Extract the [x, y] coordinate from the center of the cell holding the provided text.  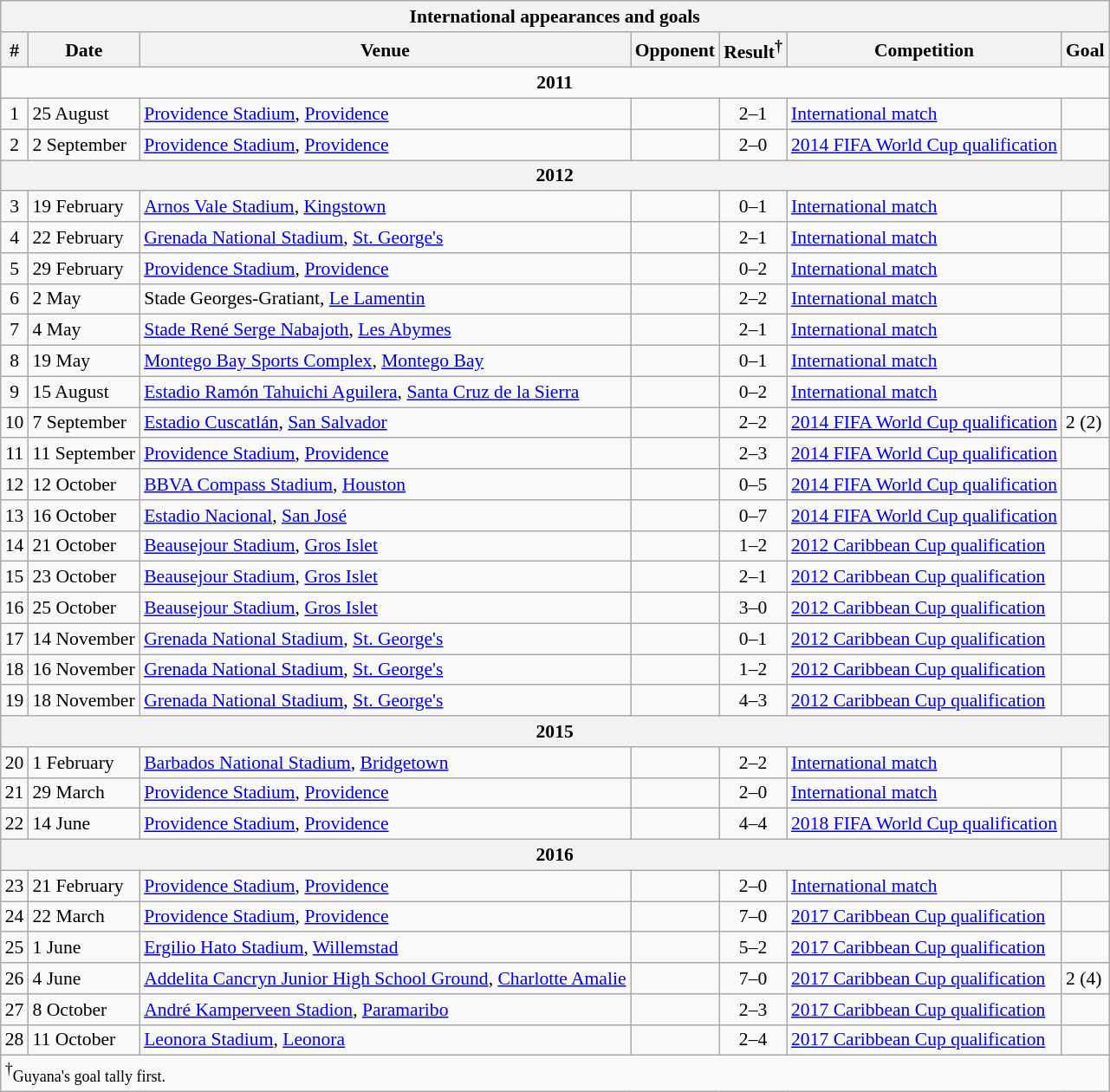
1 June [83, 948]
10 [15, 423]
1 February [83, 763]
4 June [83, 978]
Ergilio Hato Stadium, Willemstad [385, 948]
Competition [924, 50]
29 February [83, 269]
20 [15, 763]
2 (2) [1085, 423]
BBVA Compass Stadium, Houston [385, 484]
4–4 [753, 824]
23 [15, 886]
5–2 [753, 948]
18 [15, 670]
Estadio Ramón Tahuichi Aguilera, Santa Cruz de la Sierra [385, 392]
3–0 [753, 608]
8 [15, 361]
2018 FIFA World Cup qualification [924, 824]
Venue [385, 50]
2–4 [753, 1040]
21 October [83, 546]
11 [15, 454]
Leonora Stadium, Leonora [385, 1040]
2016 [555, 855]
Estadio Cuscatlán, San Salvador [385, 423]
4 May [83, 330]
25 August [83, 114]
5 [15, 269]
12 October [83, 484]
15 [15, 577]
Opponent [676, 50]
†Guyana's goal tally first. [555, 1073]
Goal [1085, 50]
Addelita Cancryn Junior High School Ground, Charlotte Amalie [385, 978]
15 August [83, 392]
18 November [83, 701]
André Kamperveen Stadion, Paramaribo [385, 1010]
7 [15, 330]
27 [15, 1010]
9 [15, 392]
2 May [83, 299]
13 [15, 516]
# [15, 50]
Stade Georges-Gratiant, Le Lamentin [385, 299]
Barbados National Stadium, Bridgetown [385, 763]
0–5 [753, 484]
2011 [555, 83]
3 [15, 207]
2012 [555, 176]
0–7 [753, 516]
16 November [83, 670]
19 [15, 701]
Stade René Serge Nabajoth, Les Abymes [385, 330]
4 [15, 237]
8 October [83, 1010]
24 [15, 917]
Montego Bay Sports Complex, Montego Bay [385, 361]
17 [15, 639]
12 [15, 484]
16 October [83, 516]
14 [15, 546]
2 (4) [1085, 978]
1 [15, 114]
2 September [83, 145]
19 February [83, 207]
28 [15, 1040]
11 September [83, 454]
Date [83, 50]
23 October [83, 577]
11 October [83, 1040]
4–3 [753, 701]
25 October [83, 608]
Arnos Vale Stadium, Kingstown [385, 207]
22 [15, 824]
14 June [83, 824]
19 May [83, 361]
6 [15, 299]
21 [15, 793]
14 November [83, 639]
21 February [83, 886]
7 September [83, 423]
29 March [83, 793]
International appearances and goals [555, 16]
22 March [83, 917]
22 February [83, 237]
25 [15, 948]
2015 [555, 731]
Estadio Nacional, San José [385, 516]
Result† [753, 50]
2 [15, 145]
16 [15, 608]
26 [15, 978]
